Search for the cell housing the specified text and yield its [x, y] center coordinate. 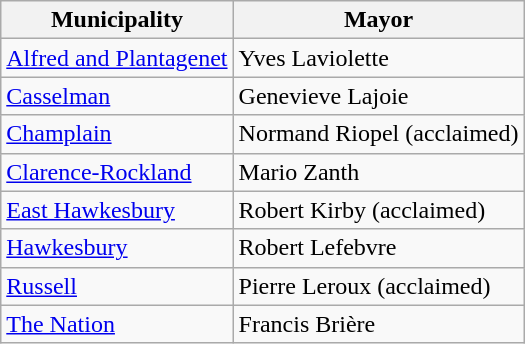
Robert Kirby (acclaimed) [378, 210]
Russell [117, 286]
Pierre Leroux (acclaimed) [378, 286]
Yves Laviolette [378, 58]
Genevieve Lajoie [378, 96]
Francis Brière [378, 324]
Champlain [117, 134]
Hawkesbury [117, 248]
Mayor [378, 20]
East Hawkesbury [117, 210]
The Nation [117, 324]
Mario Zanth [378, 172]
Casselman [117, 96]
Normand Riopel (acclaimed) [378, 134]
Robert Lefebvre [378, 248]
Municipality [117, 20]
Clarence-Rockland [117, 172]
Alfred and Plantagenet [117, 58]
